Identify which cell holds the provided text, then report its (X, Y) central coordinate. 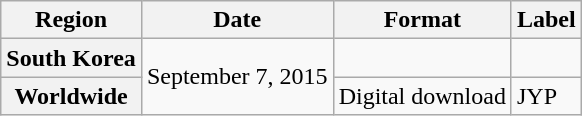
Region (72, 20)
September 7, 2015 (237, 77)
South Korea (72, 58)
Digital download (422, 96)
Worldwide (72, 96)
JYP (546, 96)
Date (237, 20)
Label (546, 20)
Format (422, 20)
